Scan for the cell matching the given text and deliver its [x, y] coordinate at center. 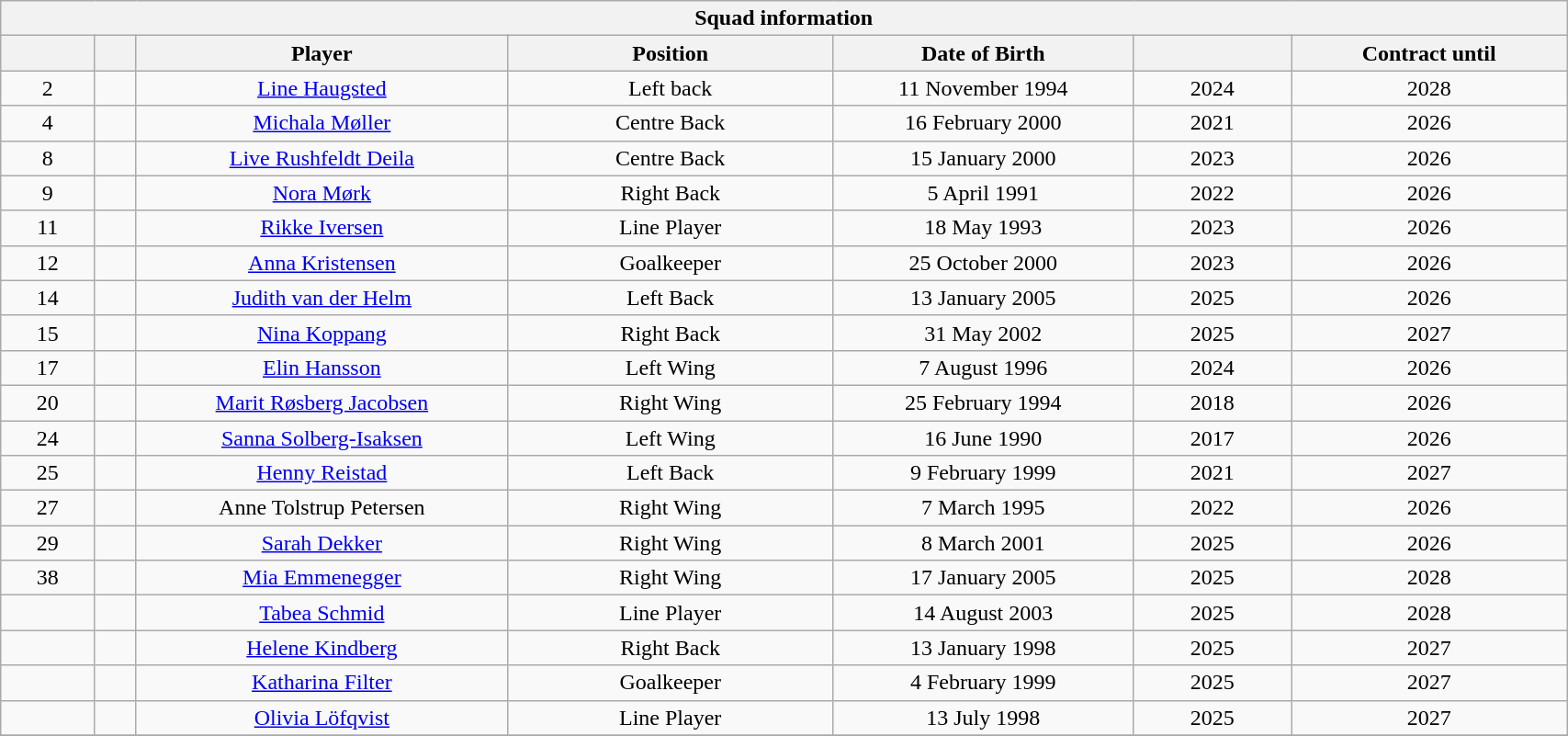
Marit Røsberg Jacobsen [321, 402]
8 [48, 158]
8 March 2001 [983, 543]
13 January 2005 [983, 298]
25 [48, 473]
16 February 2000 [983, 123]
Sanna Solberg-Isaksen [321, 438]
17 [48, 368]
Date of Birth [983, 53]
2018 [1213, 402]
Nina Koppang [321, 333]
38 [48, 578]
15 January 2000 [983, 158]
12 [48, 263]
7 August 1996 [983, 368]
24 [48, 438]
2017 [1213, 438]
27 [48, 508]
Elin Hansson [321, 368]
Position [671, 53]
20 [48, 402]
4 February 1999 [983, 683]
31 May 2002 [983, 333]
2 [48, 88]
Live Rushfeldt Deila [321, 158]
9 February 1999 [983, 473]
14 [48, 298]
9 [48, 193]
13 July 1998 [983, 718]
Michala Møller [321, 123]
13 January 1998 [983, 648]
29 [48, 543]
Nora Mørk [321, 193]
Henny Reistad [321, 473]
Rikke Iversen [321, 228]
Left back [671, 88]
14 August 2003 [983, 613]
Tabea Schmid [321, 613]
15 [48, 333]
Line Haugsted [321, 88]
Katharina Filter [321, 683]
17 January 2005 [983, 578]
Sarah Dekker [321, 543]
7 March 1995 [983, 508]
Mia Emmenegger [321, 578]
25 October 2000 [983, 263]
Player [321, 53]
5 April 1991 [983, 193]
4 [48, 123]
Squad information [784, 18]
Anne Tolstrup Petersen [321, 508]
16 June 1990 [983, 438]
Contract until [1429, 53]
11 [48, 228]
18 May 1993 [983, 228]
25 February 1994 [983, 402]
Olivia Löfqvist [321, 718]
Anna Kristensen [321, 263]
11 November 1994 [983, 88]
Helene Kindberg [321, 648]
Judith van der Helm [321, 298]
